Determine the [x, y] coordinate at the center of the cell enclosing the given text.  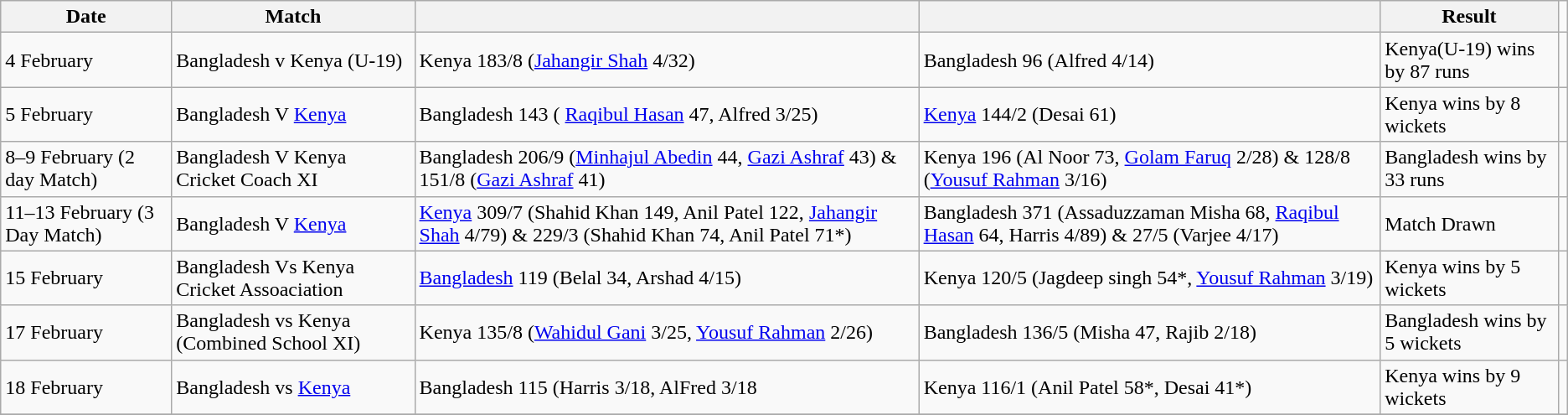
Kenya 120/5 (Jagdeep singh 54*, Yousuf Rahman 3/19) [1149, 278]
Bangladesh wins by 5 wickets [1469, 332]
Kenya 309/7 (Shahid Khan 149, Anil Patel 122, Jahangir Shah 4/79) & 229/3 (Shahid Khan 74, Anil Patel 71*) [667, 223]
Bangladesh 119 (Belal 34, Arshad 4/15) [667, 278]
Bangladesh 96 (Alfred 4/14) [1149, 60]
Bangladesh v Kenya (U-19) [293, 60]
Kenya 183/8 (Jahangir Shah 4/32) [667, 60]
Bangladesh wins by 33 runs [1469, 169]
Bangladesh 136/5 (Misha 47, Rajib 2/18) [1149, 332]
Kenya 116/1 (Anil Patel 58*, Desai 41*) [1149, 387]
Match [293, 17]
Bangladesh 143 ( Raqibul Hasan 47, Alfred 3/25) [667, 114]
Kenya wins by 8 wickets [1469, 114]
Bangladesh V Kenya Cricket Coach XI [293, 169]
Bangladesh vs Kenya [293, 387]
Match Drawn [1469, 223]
5 February [86, 114]
17 February [86, 332]
4 February [86, 60]
8–9 February (2 day Match) [86, 169]
Bangladesh Vs Kenya Cricket Assoaciation [293, 278]
Kenya 196 (Al Noor 73, Golam Faruq 2/28) & 128/8 (Yousuf Rahman 3/16) [1149, 169]
Bangladesh vs Kenya (Combined School XI) [293, 332]
Bangladesh 371 (Assaduzzaman Misha 68, Raqibul Hasan 64, Harris 4/89) & 27/5 (Varjee 4/17) [1149, 223]
Date [86, 17]
Result [1469, 17]
15 February [86, 278]
Bangladesh 206/9 (Minhajul Abedin 44, Gazi Ashraf 43) & 151/8 (Gazi Ashraf 41) [667, 169]
Kenya 135/8 (Wahidul Gani 3/25, Yousuf Rahman 2/26) [667, 332]
Kenya wins by 9 wickets [1469, 387]
Kenya(U-19) wins by 87 runs [1469, 60]
Kenya 144/2 (Desai 61) [1149, 114]
11–13 February (3 Day Match) [86, 223]
Bangladesh 115 (Harris 3/18, AlFred 3/18 [667, 387]
Kenya wins by 5 wickets [1469, 278]
18 February [86, 387]
